Output the [X, Y] coordinate of the center of the cell containing the given text.  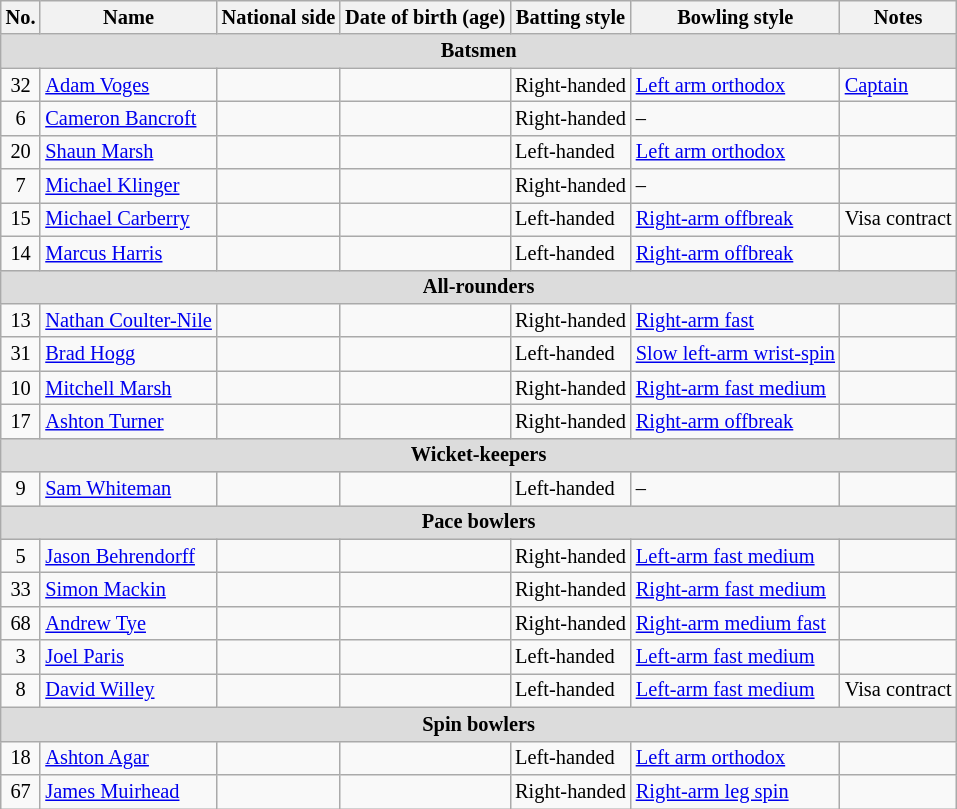
Shaun Marsh [128, 152]
Andrew Tye [128, 623]
Right-arm medium fast [736, 623]
No. [21, 17]
Marcus Harris [128, 253]
20 [21, 152]
Pace bowlers [479, 522]
67 [21, 791]
Michael Carberry [128, 219]
Right-arm leg spin [736, 791]
Name [128, 17]
3 [21, 657]
Batting style [570, 17]
National side [279, 17]
Adam Voges [128, 85]
33 [21, 589]
All-rounders [479, 287]
Ashton Turner [128, 421]
Simon Mackin [128, 589]
13 [21, 320]
Jason Behrendorff [128, 556]
Batsmen [479, 51]
Michael Klinger [128, 186]
Wicket-keepers [479, 455]
Brad Hogg [128, 354]
James Muirhead [128, 791]
9 [21, 489]
Joel Paris [128, 657]
Nathan Coulter-Nile [128, 320]
5 [21, 556]
Bowling style [736, 17]
Spin bowlers [479, 724]
Right-arm fast [736, 320]
14 [21, 253]
32 [21, 85]
10 [21, 388]
17 [21, 421]
Ashton Agar [128, 758]
Mitchell Marsh [128, 388]
18 [21, 758]
68 [21, 623]
15 [21, 219]
Date of birth (age) [425, 17]
31 [21, 354]
Sam Whiteman [128, 489]
Slow left-arm wrist-spin [736, 354]
Captain [898, 85]
Cameron Bancroft [128, 118]
7 [21, 186]
David Willey [128, 690]
8 [21, 690]
Notes [898, 17]
6 [21, 118]
